Output the (x, y) coordinate of the center of the cell containing the given text.  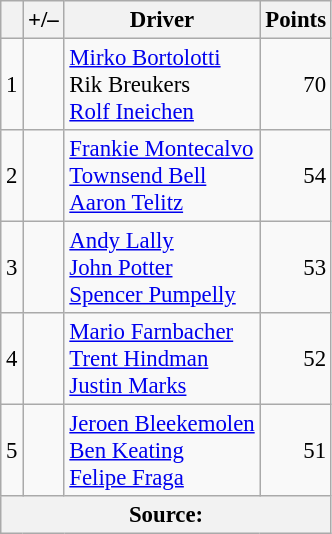
4 (12, 359)
Source: (166, 515)
51 (296, 451)
Points (296, 20)
2 (12, 176)
52 (296, 359)
53 (296, 268)
70 (296, 85)
5 (12, 451)
Mario Farnbacher Trent Hindman Justin Marks (162, 359)
Frankie Montecalvo Townsend Bell Aaron Telitz (162, 176)
Jeroen Bleekemolen Ben Keating Felipe Fraga (162, 451)
Driver (162, 20)
Mirko Bortolotti Rik Breukers Rolf Ineichen (162, 85)
Andy Lally John Potter Spencer Pumpelly (162, 268)
+/– (44, 20)
1 (12, 85)
54 (296, 176)
3 (12, 268)
